Return (X, Y) of the center of cell containing provided text 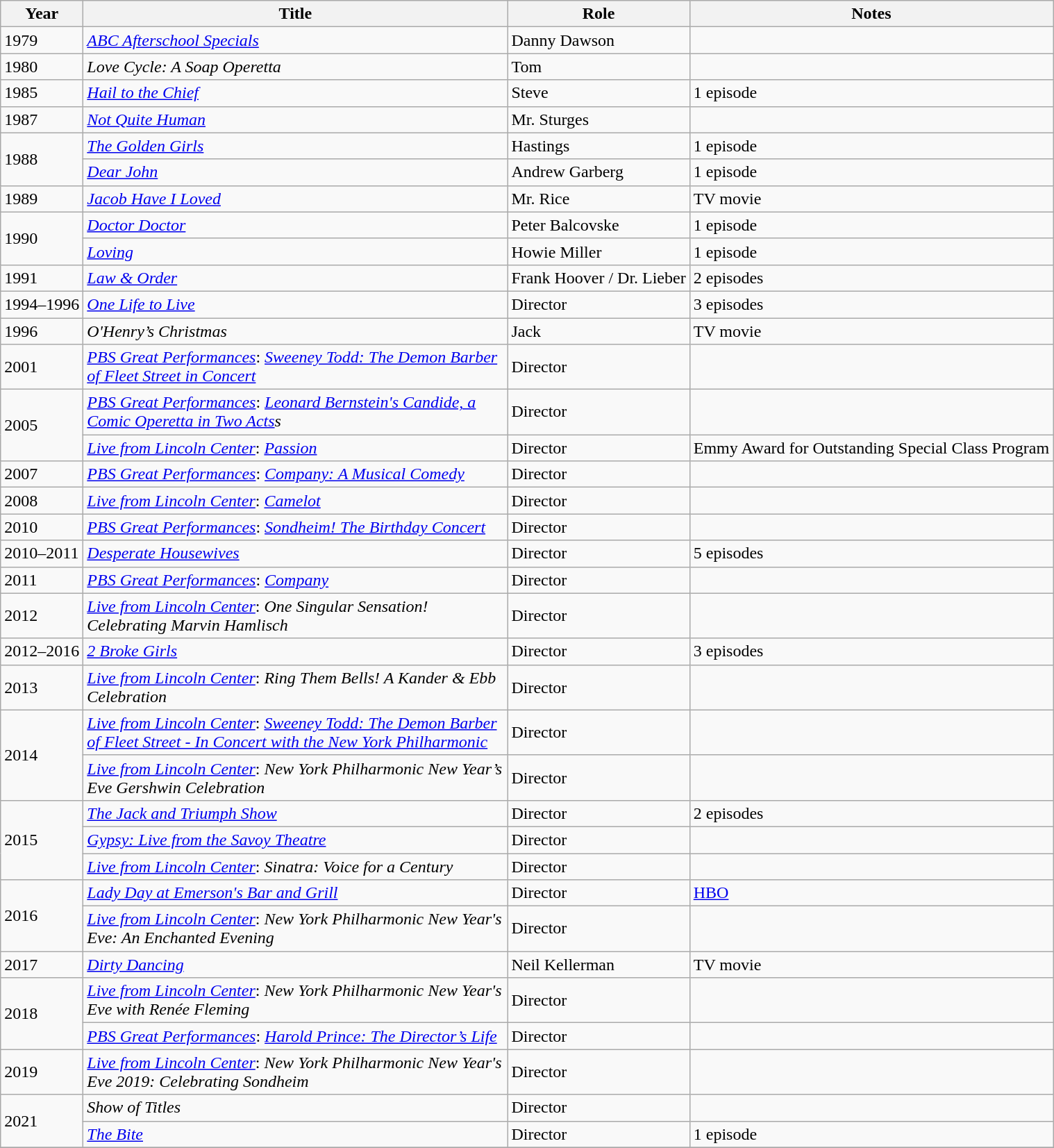
2010 (42, 527)
2016 (42, 915)
Jacob Have I Loved (296, 199)
Live from Lincoln Center: One Singular Sensation! Celebrating Marvin Hamlisch (296, 615)
1985 (42, 93)
Gypsy: Live from the Savoy Theatre (296, 840)
O'Henry’s Christmas (296, 331)
Loving (296, 251)
1989 (42, 199)
PBS Great Performances: Leonard Bernstein's Candide, a Comic Operetta in Two Actss (296, 413)
Dirty Dancing (296, 965)
Live from Lincoln Center: Ring Them Bells! A Kander & Ebb Celebration (296, 688)
PBS Great Performances: Company: A Musical Comedy (296, 474)
Notes (871, 14)
2015 (42, 840)
PBS Great Performances: Harold Prince: The Director’s Life (296, 1036)
Tom (599, 67)
The Jack and Triumph Show (296, 813)
Frank Hoover / Dr. Lieber (599, 278)
Live from Lincoln Center: Sinatra: Voice for a Century (296, 866)
2005 (42, 425)
Role (599, 14)
Neil Kellerman (599, 965)
Live from Lincoln Center: New York Philharmonic New Year's Eve: An Enchanted Evening (296, 929)
2021 (42, 1121)
Danny Dawson (599, 40)
Howie Miller (599, 251)
5 episodes (871, 554)
2011 (42, 580)
Live from Lincoln Center: New York Philharmonic New Year's Eve with Renée Fleming (296, 1000)
Peter Balcovske (599, 225)
Dear John (296, 172)
One Life to Live (296, 304)
2001 (42, 367)
Desperate Housewives (296, 554)
Mr. Rice (599, 199)
2008 (42, 501)
2007 (42, 474)
PBS Great Performances: Company (296, 580)
2010–2011 (42, 554)
1987 (42, 119)
Love Cycle: A Soap Operetta (296, 67)
Show of Titles (296, 1108)
Title (296, 14)
1994–1996 (42, 304)
Hastings (599, 146)
2 Broke Girls (296, 651)
Year (42, 14)
Steve (599, 93)
2019 (42, 1072)
Live from Lincoln Center: Sweeney Todd: The Demon Barber of Fleet Street - In Concert with the New York Philharmonic (296, 732)
Mr. Sturges (599, 119)
2012 (42, 615)
Andrew Garberg (599, 172)
Doctor Doctor (296, 225)
Live from Lincoln Center: Passion (296, 448)
2017 (42, 965)
Lady Day at Emerson's Bar and Grill (296, 893)
The Golden Girls (296, 146)
Live from Lincoln Center: New York Philharmonic New Year’s Eve Gershwin Celebration (296, 778)
HBO (871, 893)
ABC Afterschool Specials (296, 40)
1990 (42, 238)
Law & Order (296, 278)
1988 (42, 159)
The Bite (296, 1134)
PBS Great Performances: Sondheim! The Birthday Concert (296, 527)
Live from Lincoln Center: New York Philharmonic New Year's Eve 2019: Celebrating Sondheim (296, 1072)
1991 (42, 278)
Not Quite Human (296, 119)
1979 (42, 40)
2018 (42, 1014)
1996 (42, 331)
Hail to the Chief (296, 93)
1980 (42, 67)
2013 (42, 688)
Live from Lincoln Center: Camelot (296, 501)
Jack (599, 331)
2012–2016 (42, 651)
PBS Great Performances: Sweeney Todd: The Demon Barber of Fleet Street in Concert (296, 367)
2014 (42, 755)
Emmy Award for Outstanding Special Class Program (871, 448)
